Scan for the cell matching the given text and deliver its [x, y] coordinate at center. 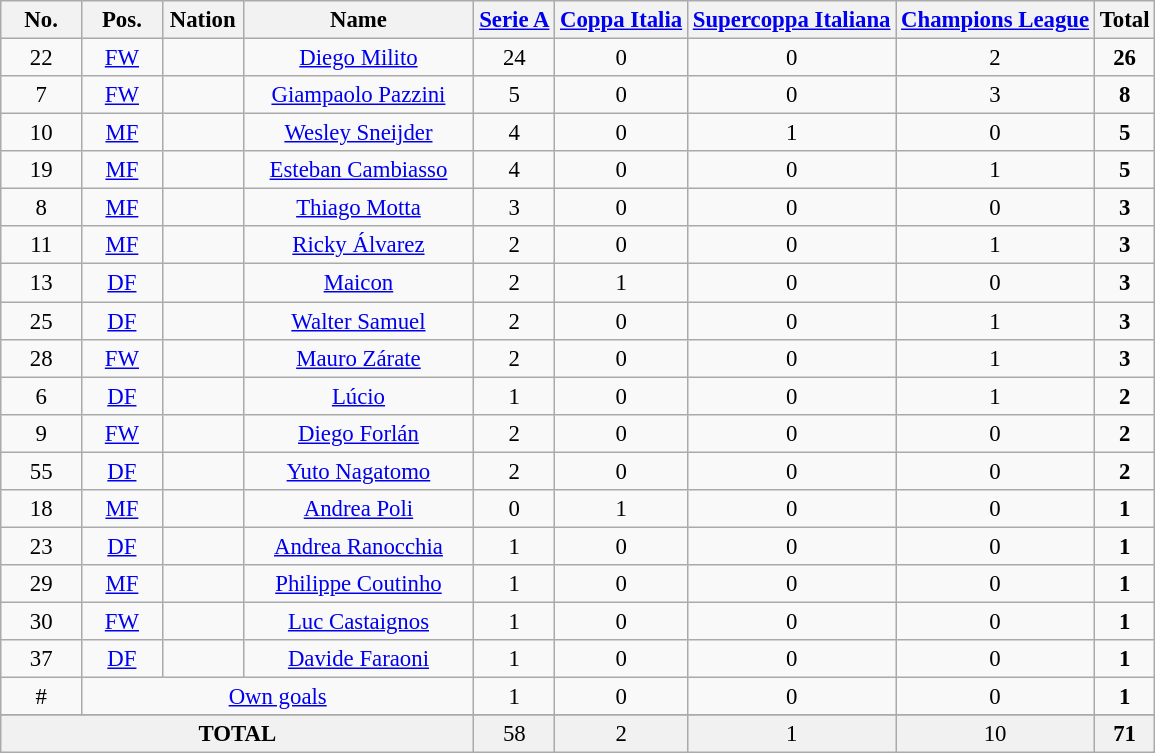
37 [42, 659]
Lúcio [358, 396]
30 [42, 621]
Total [1124, 20]
58 [514, 734]
29 [42, 584]
Giampaolo Pazzini [358, 95]
Andrea Poli [358, 509]
Diego Milito [358, 58]
Philippe Coutinho [358, 584]
TOTAL [238, 734]
13 [42, 283]
55 [42, 471]
Luc Castaignos [358, 621]
Nation [202, 20]
Wesley Sneijder [358, 133]
18 [42, 509]
24 [514, 58]
11 [42, 245]
Esteban Cambiasso [358, 170]
22 [42, 58]
Champions League [996, 20]
Pos. [122, 20]
Diego Forlán [358, 433]
7 [42, 95]
25 [42, 321]
Andrea Ranocchia [358, 546]
Davide Faraoni [358, 659]
No. [42, 20]
Yuto Nagatomo [358, 471]
23 [42, 546]
9 [42, 433]
Own goals [278, 697]
Walter Samuel [358, 321]
Supercoppa Italiana [791, 20]
Serie A [514, 20]
28 [42, 358]
Name [358, 20]
Maicon [358, 283]
Coppa Italia [622, 20]
71 [1124, 734]
Thiago Motta [358, 208]
19 [42, 170]
6 [42, 396]
26 [1124, 58]
Mauro Zárate [358, 358]
Ricky Álvarez [358, 245]
# [42, 697]
